Output the (x, y) coordinate of the center of the cell containing the given text.  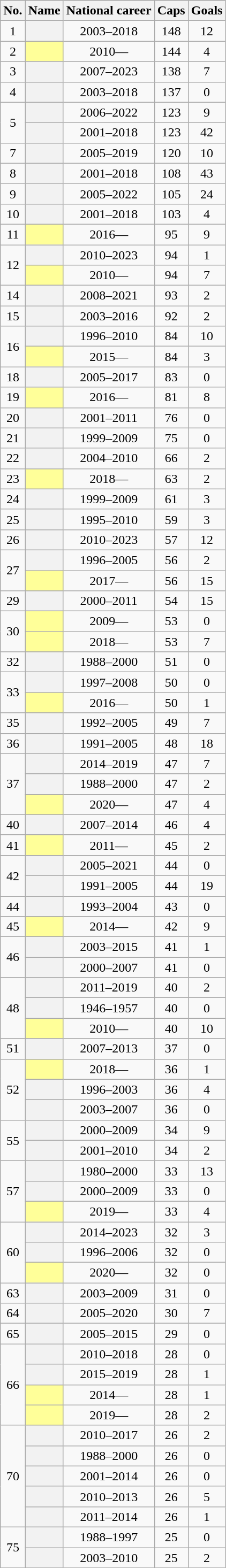
20 (13, 418)
64 (13, 1313)
14 (13, 296)
52 (13, 1089)
2007–2014 (109, 825)
108 (171, 173)
95 (171, 234)
1995–2010 (109, 519)
81 (171, 397)
2003–2016 (109, 316)
105 (171, 194)
76 (171, 418)
120 (171, 153)
59 (171, 519)
2015–2019 (109, 1374)
2007–2013 (109, 1049)
2010–2018 (109, 1354)
1997–2008 (109, 682)
13 (207, 1171)
2000–2007 (109, 967)
2014–2023 (109, 1232)
61 (171, 499)
21 (13, 438)
2008–2021 (109, 296)
60 (13, 1252)
22 (13, 458)
23 (13, 479)
83 (171, 377)
2010–2013 (109, 1496)
2011— (109, 845)
1996–2010 (109, 336)
2003–2009 (109, 1293)
1946–1957 (109, 1008)
11 (13, 234)
1996–2003 (109, 1089)
16 (13, 347)
49 (171, 723)
2011–2019 (109, 988)
2003–2010 (109, 1558)
2014–2019 (109, 764)
2006–2022 (109, 112)
2003–2007 (109, 1110)
92 (171, 316)
2015— (109, 357)
2017— (109, 580)
1992–2005 (109, 723)
54 (171, 601)
1988–1997 (109, 1537)
148 (171, 31)
65 (13, 1334)
National career (109, 11)
1996–2006 (109, 1252)
2001–2011 (109, 418)
31 (171, 1293)
Name (44, 11)
2004–2010 (109, 458)
2007–2023 (109, 72)
103 (171, 214)
1980–2000 (109, 1171)
2003–2015 (109, 947)
2001–2014 (109, 1476)
2011–2014 (109, 1517)
1993–2004 (109, 906)
2001–2010 (109, 1150)
70 (13, 1476)
1996–2005 (109, 560)
2005–2021 (109, 865)
138 (171, 72)
2005–2015 (109, 1334)
No. (13, 11)
93 (171, 296)
55 (13, 1140)
2000–2011 (109, 601)
2005–2017 (109, 377)
2005–2019 (109, 153)
144 (171, 51)
137 (171, 92)
Goals (207, 11)
2005–2020 (109, 1313)
2010–2017 (109, 1435)
27 (13, 570)
Caps (171, 11)
2005–2022 (109, 194)
2009— (109, 621)
35 (13, 723)
